Provide the [X, Y] coordinate of the cell's center where the given text is located.  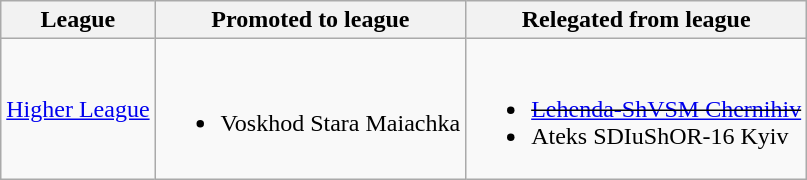
Voskhod Stara Maiachka [310, 109]
League [78, 20]
Lehenda-ShVSM ChernihivAteks SDIuShOR-16 Kyiv [636, 109]
Promoted to league [310, 20]
Relegated from league [636, 20]
Higher League [78, 109]
